Return (X, Y) of the center of cell containing provided text 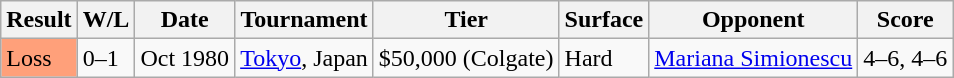
Date (185, 20)
Mariana Simionescu (754, 58)
4–6, 4–6 (906, 58)
Oct 1980 (185, 58)
Loss (39, 58)
Hard (604, 58)
Result (39, 20)
Tier (466, 20)
Tournament (304, 20)
Score (906, 20)
W/L (106, 20)
Opponent (754, 20)
$50,000 (Colgate) (466, 58)
Tokyo, Japan (304, 58)
Surface (604, 20)
0–1 (106, 58)
